Identify which cell holds the provided text, then report its (X, Y) central coordinate. 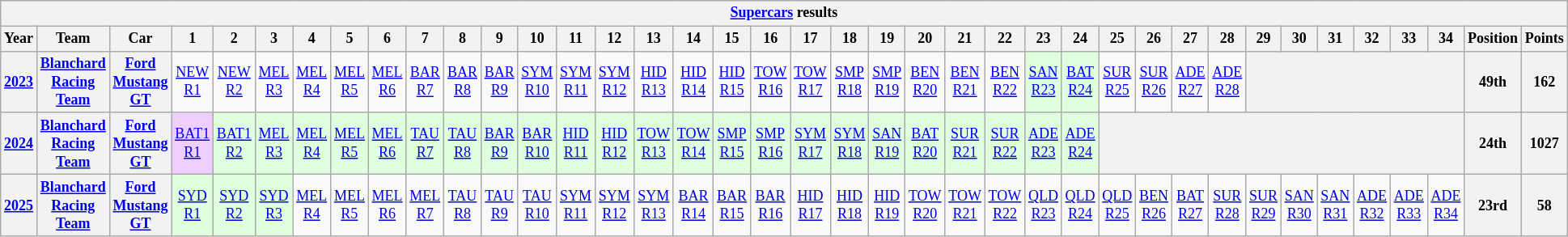
SMPR18 (850, 82)
9 (499, 39)
BAT1R2 (234, 143)
TAUR10 (537, 205)
BARR14 (693, 205)
BENR21 (964, 82)
BATR24 (1080, 82)
TAUR9 (499, 205)
33 (1409, 39)
BARR8 (463, 82)
SMPR16 (770, 143)
23rd (1494, 205)
HIDR19 (887, 205)
TOWR14 (693, 143)
BATR27 (1190, 205)
23 (1044, 39)
HIDR18 (850, 205)
SANR19 (887, 143)
SURR21 (964, 143)
SURR28 (1227, 205)
BENR22 (1005, 82)
3 (273, 39)
Position (1494, 39)
162 (1544, 82)
MELR7 (426, 205)
49th (1494, 82)
25 (1117, 39)
BARR16 (770, 205)
TOWR20 (926, 205)
TOWR13 (654, 143)
34 (1446, 39)
HIDR17 (811, 205)
28 (1227, 39)
ADER33 (1409, 205)
SURR25 (1117, 82)
16 (770, 39)
SYDR3 (273, 205)
12 (614, 39)
31 (1335, 39)
22 (1005, 39)
ADER27 (1190, 82)
26 (1154, 39)
TAUR7 (426, 143)
32 (1372, 39)
SYMR10 (537, 82)
TOWR16 (770, 82)
SYMR18 (850, 143)
TOWR17 (811, 82)
29 (1264, 39)
SMPR19 (887, 82)
SURR29 (1264, 205)
30 (1299, 39)
HIDR11 (576, 143)
BATR20 (926, 143)
1 (193, 39)
TOWR22 (1005, 205)
8 (463, 39)
2024 (19, 143)
TOWR21 (964, 205)
19 (887, 39)
Points (1544, 39)
5 (350, 39)
Team (73, 39)
BAT1R1 (193, 143)
ADER32 (1372, 205)
ADER34 (1446, 205)
SANR30 (1299, 205)
ADER23 (1044, 143)
HIDR14 (693, 82)
NEWR2 (234, 82)
ADER24 (1080, 143)
QLDR25 (1117, 205)
6 (387, 39)
Year (19, 39)
4 (312, 39)
14 (693, 39)
SYDR2 (234, 205)
SYDR1 (193, 205)
BARR7 (426, 82)
27 (1190, 39)
7 (426, 39)
QLDR24 (1080, 205)
21 (964, 39)
BARR15 (732, 205)
18 (850, 39)
SURR26 (1154, 82)
Supercars results (784, 13)
SMPR15 (732, 143)
QLDR23 (1044, 205)
NEWR1 (193, 82)
BENR20 (926, 82)
HIDR15 (732, 82)
SURR22 (1005, 143)
24 (1080, 39)
SYMR13 (654, 205)
15 (732, 39)
BARR10 (537, 143)
SYMR17 (811, 143)
2 (234, 39)
HIDR13 (654, 82)
13 (654, 39)
10 (537, 39)
2025 (19, 205)
1027 (1544, 143)
2023 (19, 82)
20 (926, 39)
Car (141, 39)
17 (811, 39)
HIDR12 (614, 143)
SANR31 (1335, 205)
BENR26 (1154, 205)
24th (1494, 143)
SANR23 (1044, 82)
ADER28 (1227, 82)
58 (1544, 205)
11 (576, 39)
